Pinpoint the cell where the given text exists, returning its (x, y) midpoint coordinate. 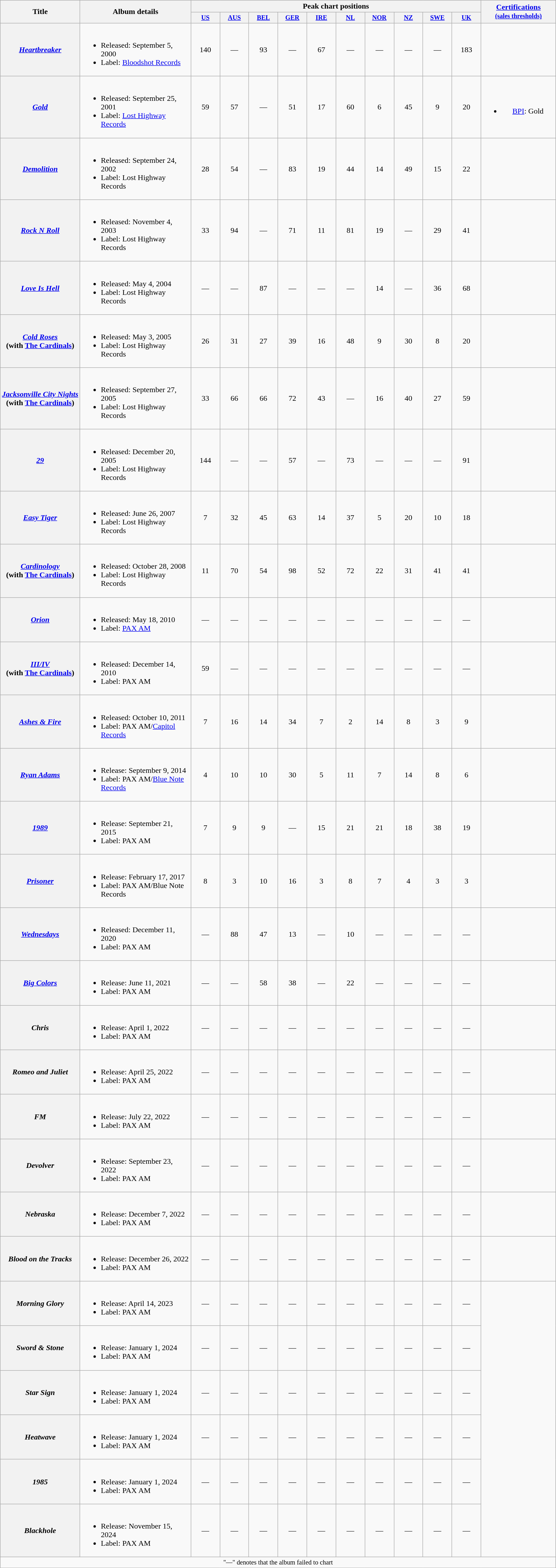
FM (40, 1117)
Released: December 20, 2005Label: Lost Highway Records (135, 460)
Release: July 22, 2022Label: PAX AM (135, 1117)
28 (205, 169)
NZ (408, 18)
Love Is Hell (40, 288)
SWE (437, 18)
Ashes & Fire (40, 721)
68 (467, 288)
Released: November 4, 2003Label: Lost Highway Records (135, 231)
Devolver (40, 1165)
Peak chart positions (336, 6)
Released: May 3, 2005Label: Lost Highway Records (135, 341)
34 (292, 721)
Blackhole (40, 1530)
71 (292, 231)
Prisoner (40, 881)
Ryan Adams (40, 775)
Released: December 11, 2020Label: PAX AM (135, 934)
91 (467, 460)
Released: October 10, 2011Label: PAX AM/Capitol Records (135, 721)
AUS (235, 18)
Nebraska (40, 1214)
87 (263, 288)
Released: September 25, 2001Label: Lost Highway Records (135, 107)
Big Colors (40, 983)
Released: September 5, 2000Label: Bloodshot Records (135, 50)
63 (292, 518)
NL (350, 18)
60 (350, 107)
Cold Roses(with The Cardinals) (40, 341)
Release: December 7, 2022Label: PAX AM (135, 1214)
Blood on the Tracks (40, 1259)
Released: May 4, 2004Label: Lost Highway Records (135, 288)
Release: November 15, 2024Label: PAX AM (135, 1530)
Album details (135, 12)
IRE (321, 18)
Certifications(sales thresholds) (518, 12)
Release: September 21, 2015Label: PAX AM (135, 828)
GER (292, 18)
Jacksonville City Nights(with The Cardinals) (40, 399)
98 (292, 571)
Star Sign (40, 1392)
Gold (40, 107)
Chris (40, 1028)
2 (350, 721)
43 (321, 399)
Released: September 27, 2005Label: Lost Highway Records (135, 399)
UK (467, 18)
49 (408, 169)
Cardinology(with The Cardinals) (40, 571)
13 (292, 934)
Release: April 25, 2022Label: PAX AM (135, 1072)
47 (263, 934)
67 (321, 50)
81 (350, 231)
32 (235, 518)
Orion (40, 620)
70 (235, 571)
48 (350, 341)
Release: September 9, 2014Label: PAX AM/Blue Note Records (135, 775)
Release: February 17, 2017Label: PAX AM/Blue Note Records (135, 881)
37 (350, 518)
52 (321, 571)
Release: December 26, 2022Label: PAX AM (135, 1259)
1989 (40, 828)
88 (235, 934)
83 (292, 169)
Release: June 11, 2021Label: PAX AM (135, 983)
1985 (40, 1481)
Demolition (40, 169)
"—" denotes that the album failed to chart (278, 1562)
BPI: Gold (518, 107)
Romeo and Juliet (40, 1072)
Released: October 28, 2008Label: Lost Highway Records (135, 571)
Heartbreaker (40, 50)
26 (205, 341)
BEL (263, 18)
Sword & Stone (40, 1348)
73 (350, 460)
NOR (380, 18)
94 (235, 231)
US (205, 18)
58 (263, 983)
Release: September 23, 2022Label: PAX AM (135, 1165)
183 (467, 50)
Release: April 1, 2022Label: PAX AM (135, 1028)
17 (321, 107)
Heatwave (40, 1437)
140 (205, 50)
39 (292, 341)
Released: December 14, 2010Label: PAX AM (135, 669)
93 (263, 50)
Released: June 26, 2007Label: Lost Highway Records (135, 518)
40 (408, 399)
Easy Tiger (40, 518)
Rock N Roll (40, 231)
Release: April 14, 2023Label: PAX AM (135, 1303)
Title (40, 12)
Released: September 24, 2002Label: Lost Highway Records (135, 169)
44 (350, 169)
51 (292, 107)
III/IV(with The Cardinals) (40, 669)
Wednesdays (40, 934)
36 (437, 288)
Morning Glory (40, 1303)
144 (205, 460)
Released: May 18, 2010Label: PAX AM (135, 620)
